Extract the (x, y) coordinate from the center of the cell holding the provided text.  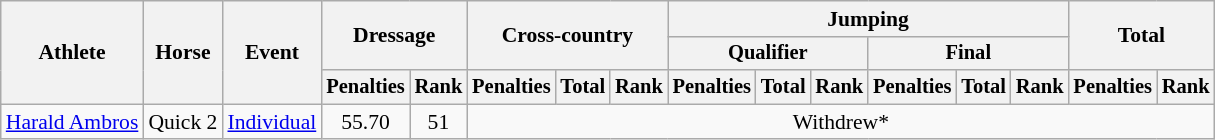
Jumping (868, 19)
Dressage (394, 36)
Cross-country (567, 36)
Final (968, 54)
Horse (182, 52)
Withdrew* (840, 122)
Event (272, 52)
Athlete (72, 52)
55.70 (365, 122)
Quick 2 (182, 122)
51 (439, 122)
Individual (272, 122)
Qualifier (768, 54)
Harald Ambros (72, 122)
